Provide the (X, Y) coordinate of the cell's center where the given text is located.  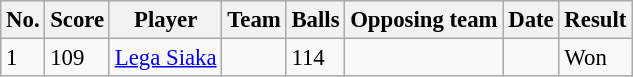
Result (596, 20)
1 (23, 58)
Date (531, 20)
Lega Siaka (165, 58)
109 (78, 58)
114 (316, 58)
Opposing team (424, 20)
Balls (316, 20)
Player (165, 20)
Won (596, 58)
Team (254, 20)
No. (23, 20)
Score (78, 20)
